Locate the cell with the specified text and output its [X, Y] center coordinate. 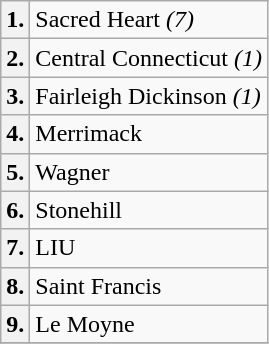
Saint Francis [149, 286]
Wagner [149, 172]
7. [16, 248]
Merrimack [149, 134]
Fairleigh Dickinson (1) [149, 96]
Stonehill [149, 210]
2. [16, 58]
5. [16, 172]
LIU [149, 248]
4. [16, 134]
3. [16, 96]
6. [16, 210]
Central Connecticut (1) [149, 58]
Sacred Heart (7) [149, 20]
9. [16, 324]
Le Moyne [149, 324]
1. [16, 20]
8. [16, 286]
